Identify which cell holds the provided text, then report its (X, Y) central coordinate. 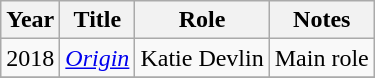
Role (202, 20)
Title (98, 20)
2018 (30, 58)
Origin (98, 58)
Katie Devlin (202, 58)
Year (30, 20)
Notes (322, 20)
Main role (322, 58)
